Search for the cell housing the specified text and yield its [x, y] center coordinate. 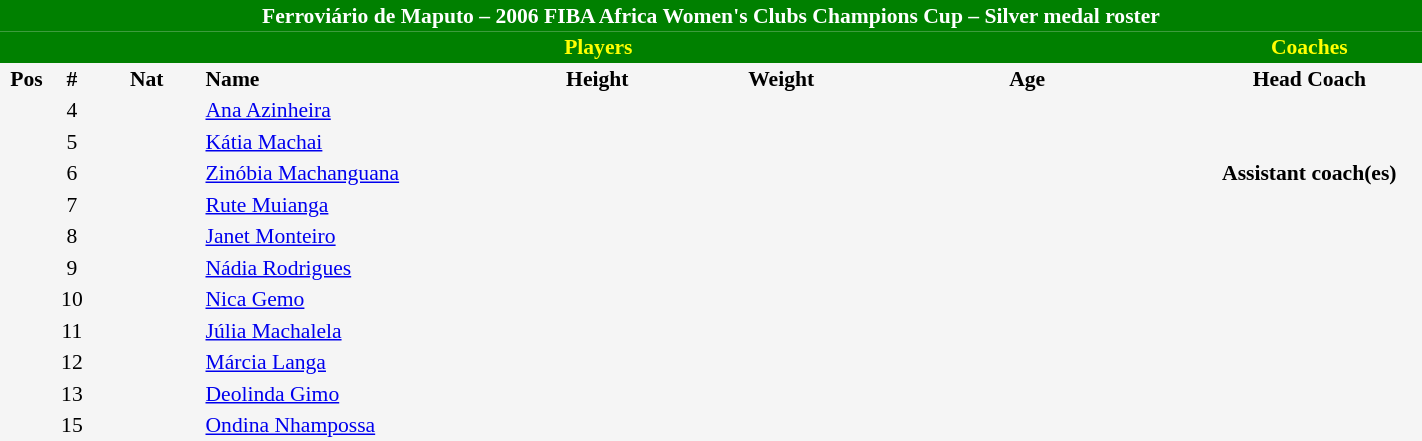
Janet Monteiro [346, 236]
Ferroviário de Maputo – 2006 FIBA Africa Women's Clubs Champions Cup – Silver medal roster [711, 16]
Márcia Langa [346, 362]
Júlia Machalela [346, 331]
12 [72, 362]
Kátia Machai [346, 142]
Name [346, 79]
Head Coach [1310, 79]
Players [598, 48]
8 [72, 236]
Zinóbia Machanguana [346, 174]
Rute Muianga [346, 205]
4 [72, 110]
Nica Gemo [346, 300]
Deolinda Gimo [346, 394]
13 [72, 394]
6 [72, 174]
Ana Azinheira [346, 110]
Coaches [1310, 48]
# [72, 79]
Weight [782, 79]
Assistant coach(es) [1310, 174]
Pos [26, 79]
7 [72, 205]
Nat [147, 79]
11 [72, 331]
5 [72, 142]
9 [72, 268]
10 [72, 300]
Nádia Rodrigues [346, 268]
Age [1028, 79]
Height [598, 79]
